Detect which cell encompasses the target text, then output its (X, Y) center coordinate. 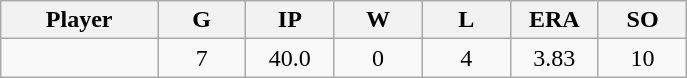
7 (202, 58)
IP (290, 20)
L (466, 20)
4 (466, 58)
40.0 (290, 58)
3.83 (554, 58)
10 (642, 58)
Player (80, 20)
SO (642, 20)
ERA (554, 20)
0 (378, 58)
W (378, 20)
G (202, 20)
